Identify which cell holds the provided text, then report its (x, y) central coordinate. 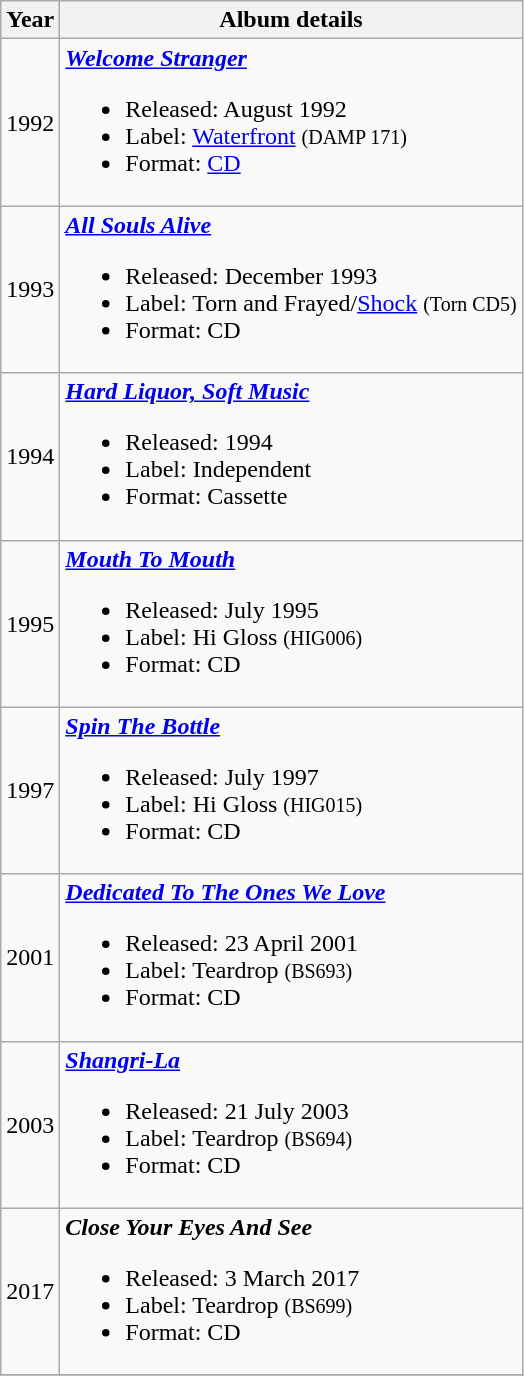
Hard Liquor, Soft MusicReleased: 1994Label: IndependentFormat: Cassette (291, 456)
Year (30, 20)
1992 (30, 122)
1994 (30, 456)
Album details (291, 20)
2003 (30, 1124)
Spin The BottleReleased: July 1997Label: Hi Gloss (HIG015)Format: CD (291, 790)
2017 (30, 1292)
Welcome StrangerReleased: August 1992Label: Waterfront (DAMP 171)Format: CD (291, 122)
1995 (30, 624)
1997 (30, 790)
Dedicated To The Ones We LoveReleased: 23 April 2001Label: Teardrop (BS693)Format: CD (291, 958)
Shangri-LaReleased: 21 July 2003Label: Teardrop (BS694)Format: CD (291, 1124)
1993 (30, 290)
All Souls AliveReleased: December 1993Label: Torn and Frayed/Shock (Torn CD5)Format: CD (291, 290)
2001 (30, 958)
Mouth To MouthReleased: July 1995Label: Hi Gloss (HIG006)Format: CD (291, 624)
Close Your Eyes And SeeReleased: 3 March 2017Label: Teardrop (BS699)Format: CD (291, 1292)
